Search for the cell housing the specified text and yield its (x, y) center coordinate. 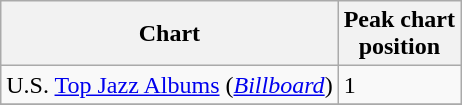
Chart (170, 34)
U.S. Top Jazz Albums (Billboard) (170, 85)
Peak chartposition (399, 34)
1 (399, 85)
